Pinpoint the cell where the given text exists, returning its [x, y] midpoint coordinate. 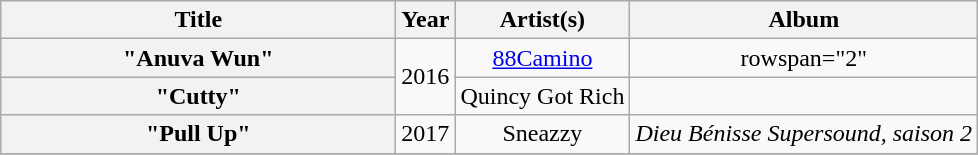
Artist(s) [542, 20]
Sneazzy [542, 134]
88Camino [542, 58]
Title [198, 20]
2017 [426, 134]
Year [426, 20]
2016 [426, 77]
Dieu Bénisse Supersound, saison 2 [804, 134]
rowspan="2" [804, 58]
Album [804, 20]
"Pull Up" [198, 134]
"Cutty" [198, 96]
Quincy Got Rich [542, 96]
"Anuva Wun" [198, 58]
